For the text-containing cell, return its midpoint in (X, Y) coordinate format. 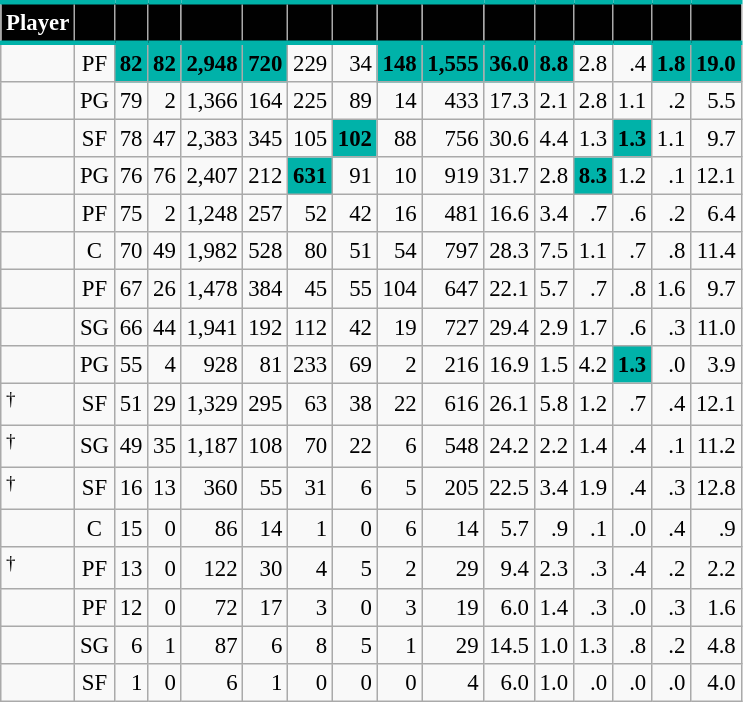
122 (212, 568)
Player (38, 22)
345 (266, 139)
87 (212, 646)
36.0 (509, 62)
75 (130, 214)
89 (354, 101)
295 (266, 404)
66 (130, 327)
112 (310, 327)
108 (266, 446)
24.2 (509, 446)
2.1 (554, 101)
192 (266, 327)
63 (310, 404)
1,478 (212, 289)
12 (130, 608)
11.0 (716, 327)
1.8 (672, 62)
102 (354, 139)
14.5 (509, 646)
29.4 (509, 327)
229 (310, 62)
928 (212, 364)
11.2 (716, 446)
756 (453, 139)
4.2 (592, 364)
2,383 (212, 139)
52 (310, 214)
2,948 (212, 62)
81 (266, 364)
30 (266, 568)
34 (354, 62)
216 (453, 364)
360 (212, 488)
797 (453, 251)
1,982 (212, 251)
1,187 (212, 446)
1,555 (453, 62)
67 (130, 289)
7.5 (554, 251)
647 (453, 289)
212 (266, 176)
38 (354, 404)
720 (266, 62)
5.8 (554, 404)
384 (266, 289)
10 (400, 176)
1.7 (592, 327)
26.1 (509, 404)
4.8 (716, 646)
104 (400, 289)
80 (310, 251)
2,407 (212, 176)
78 (130, 139)
28.3 (509, 251)
22.1 (509, 289)
528 (266, 251)
481 (453, 214)
9.4 (509, 568)
4.0 (716, 683)
1.9 (592, 488)
35 (164, 446)
8.3 (592, 176)
148 (400, 62)
26 (164, 289)
31.7 (509, 176)
12.8 (716, 488)
17.3 (509, 101)
2.3 (554, 568)
5.5 (716, 101)
11.4 (716, 251)
54 (400, 251)
88 (400, 139)
47 (164, 139)
548 (453, 446)
257 (266, 214)
1,248 (212, 214)
45 (310, 289)
16.9 (509, 364)
225 (310, 101)
72 (212, 608)
4.4 (554, 139)
91 (354, 176)
22.5 (509, 488)
30.6 (509, 139)
3.9 (716, 364)
1.5 (554, 364)
31 (310, 488)
631 (310, 176)
2.9 (554, 327)
1,941 (212, 327)
6.4 (716, 214)
164 (266, 101)
233 (310, 364)
86 (212, 528)
15 (130, 528)
1,366 (212, 101)
16.6 (509, 214)
1,329 (212, 404)
205 (453, 488)
105 (310, 139)
727 (453, 327)
8.8 (554, 62)
8 (310, 646)
433 (453, 101)
616 (453, 404)
69 (354, 364)
17 (266, 608)
19.0 (716, 62)
79 (130, 101)
44 (164, 327)
919 (453, 176)
